Output the (x, y) coordinate of the center of the cell containing the given text.  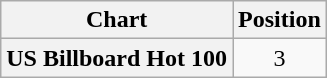
Position (280, 20)
Chart (117, 20)
3 (280, 58)
US Billboard Hot 100 (117, 58)
